Identify which cell holds the provided text, then report its [X, Y] central coordinate. 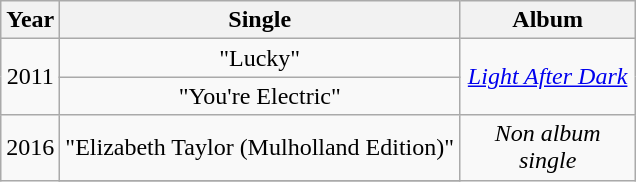
"Elizabeth Taylor (Mulholland Edition)" [260, 148]
Light After Dark [548, 77]
Non album single [548, 148]
"You're Electric" [260, 96]
2016 [30, 148]
2011 [30, 77]
Single [260, 20]
Year [30, 20]
Album [548, 20]
"Lucky" [260, 58]
